Provide the (X, Y) coordinate of the cell's center where the given text is located.  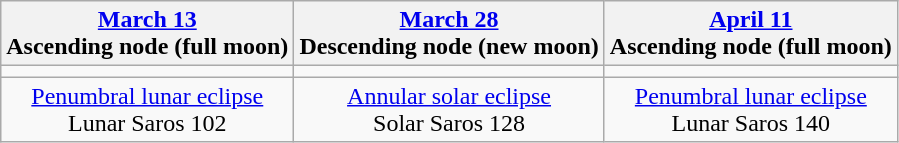
April 11Ascending node (full moon) (750, 34)
March 13Ascending node (full moon) (148, 34)
Penumbral lunar eclipseLunar Saros 102 (148, 110)
Annular solar eclipseSolar Saros 128 (449, 110)
Penumbral lunar eclipseLunar Saros 140 (750, 110)
March 28Descending node (new moon) (449, 34)
